Return the (x, y) coordinate for the center point of the cell that contains the specified text.  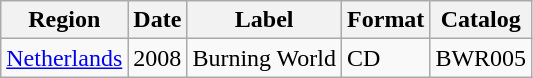
Label (264, 20)
Date (158, 20)
CD (386, 58)
Region (64, 20)
Format (386, 20)
Netherlands (64, 58)
Catalog (481, 20)
BWR005 (481, 58)
2008 (158, 58)
Burning World (264, 58)
